From the cell containing the given text, extract its center point as [x, y] coordinate. 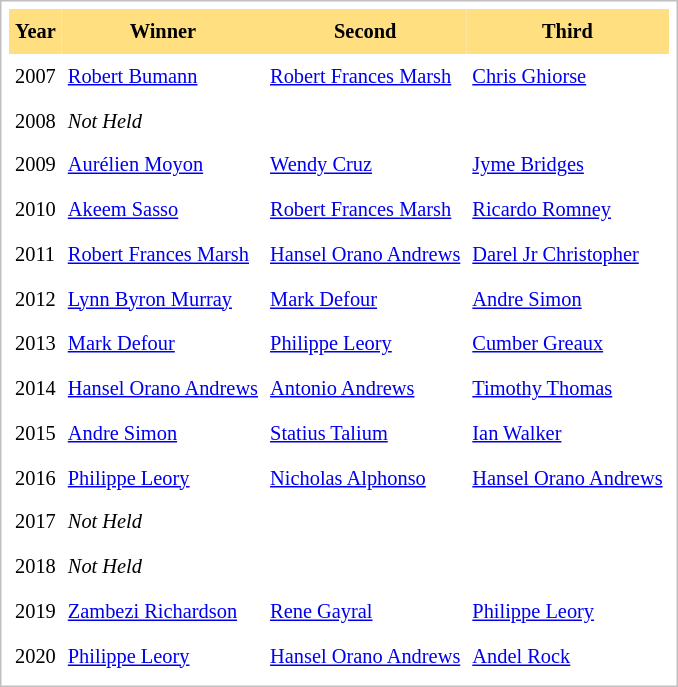
Wendy Cruz [365, 166]
2019 [36, 612]
Lynn Byron Murray [163, 300]
Winner [163, 32]
2007 [36, 76]
Ian Walker [567, 434]
2013 [36, 344]
Cumber Greaux [567, 344]
2011 [36, 254]
Jyme Bridges [567, 166]
Chris Ghiorse [567, 76]
Year [36, 32]
Darel Jr Christopher [567, 254]
2010 [36, 210]
Aurélien Moyon [163, 166]
2018 [36, 566]
Antonio Andrews [365, 388]
2015 [36, 434]
2008 [36, 120]
2020 [36, 656]
2016 [36, 478]
Andel Rock [567, 656]
Zambezi Richardson [163, 612]
Timothy Thomas [567, 388]
2012 [36, 300]
Second [365, 32]
Nicholas Alphonso [365, 478]
2009 [36, 166]
Rene Gayral [365, 612]
Robert Bumann [163, 76]
Third [567, 32]
2014 [36, 388]
Statius Talium [365, 434]
Akeem Sasso [163, 210]
Ricardo Romney [567, 210]
2017 [36, 522]
